Determine the (X, Y) coordinate at the center of the cell enclosing the given text.  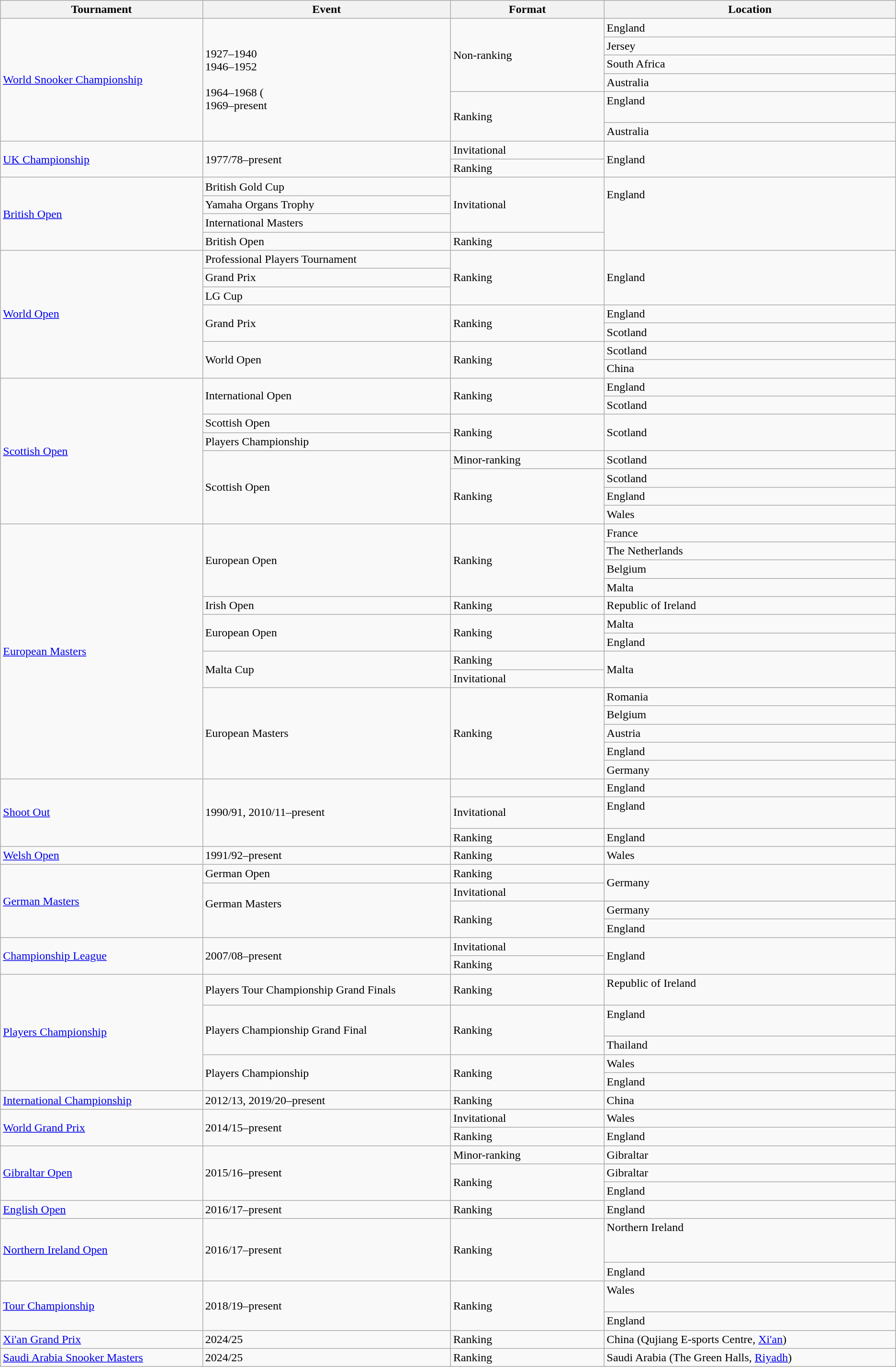
2014/15–present (326, 1127)
UK Championship (101, 159)
English Open (101, 1209)
Yamaha Organs Trophy (326, 204)
International Championship (101, 1100)
Irish Open (326, 606)
Austria (750, 733)
Northern Ireland (750, 1241)
South Africa (750, 64)
2018/19–present (326, 1305)
Jersey (750, 46)
1991/92–present (326, 856)
2015/16–present (326, 1173)
Tour Championship (101, 1305)
British Gold Cup (326, 186)
Romania (750, 697)
Welsh Open (101, 856)
Xi'an Grand Prix (101, 1339)
International Open (326, 396)
Saudi Arabia Snooker Masters (101, 1357)
1990/91, 2010/11–present (326, 812)
LG Cup (326, 296)
Shoot Out (101, 812)
Tournament (101, 10)
Event (326, 10)
World Snooker Championship (101, 79)
Thailand (750, 1045)
Championship League (101, 956)
Players Championship Grand Final (326, 1029)
Northern Ireland Open (101, 1250)
2007/08–present (326, 956)
Saudi Arabia (The Green Halls, Riyadh) (750, 1357)
International Masters (326, 223)
German Open (326, 874)
Non-ranking (527, 55)
2012/13, 2019/20–present (326, 1100)
Gibraltar Open (101, 1173)
Format (527, 10)
The Netherlands (750, 551)
World Grand Prix (101, 1127)
1977/78–present (326, 159)
Professional Players Tournament (326, 260)
China (Qujiang E-sports Centre, Xi'an) (750, 1339)
Players Tour Championship Grand Finals (326, 989)
Malta Cup (326, 669)
Location (750, 10)
France (750, 533)
1927–1940 1946–1952 1964–1968 ( 1969–present (326, 79)
